Pinpoint the cell where the given text exists, returning its [X, Y] midpoint coordinate. 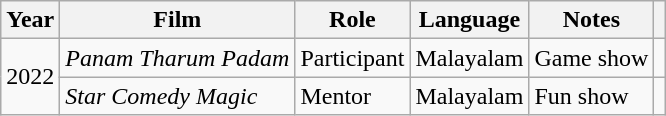
Film [178, 20]
Mentor [352, 96]
2022 [30, 77]
Year [30, 20]
Star Comedy Magic [178, 96]
Notes [592, 20]
Fun show [592, 96]
Participant [352, 58]
Game show [592, 58]
Role [352, 20]
Panam Tharum Padam [178, 58]
Language [470, 20]
